For the text-containing cell, return its midpoint in [x, y] coordinate format. 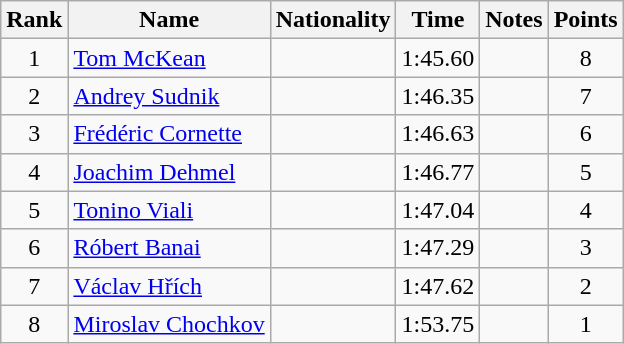
1:46.77 [438, 172]
Points [586, 20]
Notes [514, 20]
1:53.75 [438, 324]
Joachim Dehmel [169, 172]
1:46.63 [438, 134]
Time [438, 20]
1:47.04 [438, 210]
1:47.29 [438, 248]
Róbert Banai [169, 248]
Tonino Viali [169, 210]
Nationality [333, 20]
1:45.60 [438, 58]
Andrey Sudnik [169, 96]
Václav Hřích [169, 286]
Miroslav Chochkov [169, 324]
1:46.35 [438, 96]
Rank [34, 20]
Tom McKean [169, 58]
1:47.62 [438, 286]
Name [169, 20]
Frédéric Cornette [169, 134]
